Capture the cell that displays the provided text and extract its (X, Y) central coordinate. 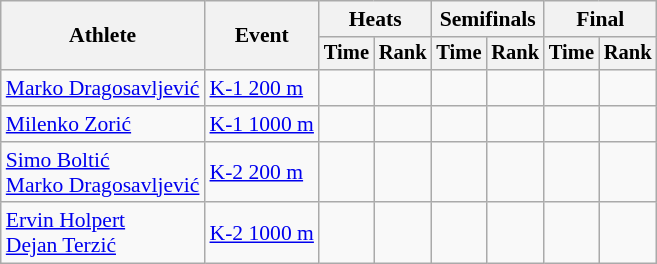
Final (600, 19)
Heats (375, 19)
Marko Dragosavljević (103, 88)
Event (261, 36)
K-1 200 m (261, 88)
K-2 200 m (261, 172)
Milenko Zorić (103, 124)
Simo BoltićMarko Dragosavljević (103, 172)
K-1 1000 m (261, 124)
Ervin HolpertDejan Terzić (103, 234)
Athlete (103, 36)
K-2 1000 m (261, 234)
Semifinals (487, 19)
